Return [x, y] of the center of cell containing provided text 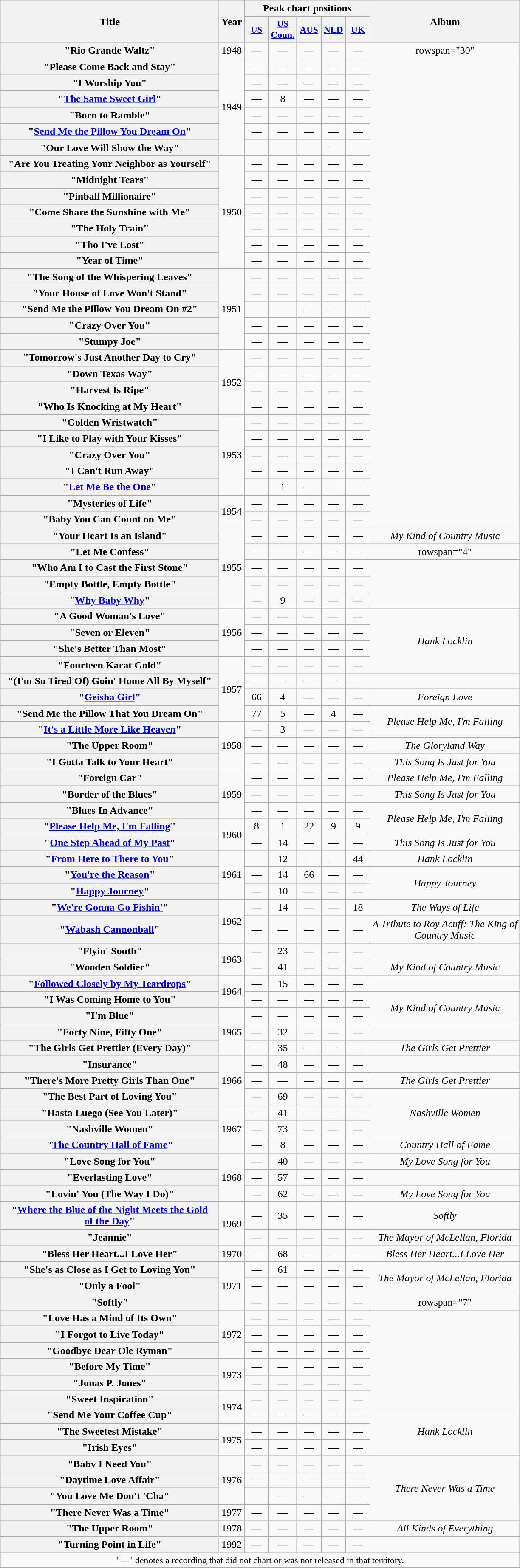
1992 [232, 1545]
61 [283, 1270]
"Geisha Girl" [110, 697]
"Softly" [110, 1302]
"I Was Coming Home to You" [110, 1000]
"Send Me the Pillow You Dream On #2" [110, 309]
Foreign Love [445, 697]
1972 [232, 1334]
Bless Her Heart...I Love Her [445, 1253]
"Our Love Will Show the Way" [110, 147]
"Pinball Millionaire" [110, 196]
1973 [232, 1375]
1950 [232, 212]
"It's a Little More Like Heaven" [110, 730]
"There Never Was a Time" [110, 1512]
"Year of Time" [110, 261]
1960 [232, 835]
"She's as Close as I Get to Loving You" [110, 1270]
"Foreign Car" [110, 778]
48 [283, 1064]
"Forty Nine, Fifty One" [110, 1032]
62 [283, 1193]
44 [358, 859]
"Empty Bottle, Empty Bottle" [110, 584]
"Mysteries of Life" [110, 503]
"Fourteen Karat Gold" [110, 665]
"Down Texas Way" [110, 374]
1952 [232, 382]
"Please Come Back and Stay" [110, 67]
"She's Better Than Most" [110, 649]
"Your Heart Is an Island" [110, 536]
1951 [232, 309]
"From Here to There to You" [110, 859]
"We're Gonna Go Fishin'" [110, 907]
Peak chart positions [307, 8]
22 [309, 826]
"Are You Treating Your Neighbor as Yourself" [110, 164]
Album [445, 21]
"Why Baby Why" [110, 600]
NLD [333, 30]
1974 [232, 1407]
1977 [232, 1512]
Nashville Women [445, 1113]
"Only a Fool" [110, 1286]
"I Forgot to Live Today" [110, 1334]
40 [283, 1161]
"Happy Journey" [110, 891]
1962 [232, 921]
18 [358, 907]
"Goodbye Dear Ole Ryman" [110, 1351]
"I Like to Play with Your Kisses" [110, 438]
Happy Journey [445, 883]
1976 [232, 1480]
1964 [232, 991]
"I Can't Run Away" [110, 471]
1965 [232, 1032]
"The Holy Train" [110, 228]
rowspan="30" [445, 51]
23 [283, 951]
"Golden Wristwatch" [110, 422]
rowspan="4" [445, 552]
"Stumpy Joe" [110, 341]
1954 [232, 511]
"Midnight Tears" [110, 180]
USCoun. [283, 30]
"Born to Ramble" [110, 115]
"The Song of the Whispering Leaves" [110, 277]
1953 [232, 454]
"Turning Point in Life" [110, 1545]
"Send Me the Pillow That You Dream On" [110, 713]
10 [283, 891]
"There's More Pretty Girls Than One" [110, 1080]
15 [283, 983]
1967 [232, 1129]
"Come Share the Sunshine with Me" [110, 212]
The Ways of Life [445, 907]
32 [283, 1032]
"Tomorrow's Just Another Day to Cry" [110, 358]
"Tho I've Lost" [110, 245]
"Daytime Love Affair" [110, 1480]
"Nashville Women" [110, 1129]
"Irish Eyes" [110, 1447]
1959 [232, 794]
1963 [232, 959]
12 [283, 859]
"Hasta Luego (See You Later)" [110, 1113]
1957 [232, 689]
"Flyin' South" [110, 951]
"Let Me Confess" [110, 552]
57 [283, 1177]
1968 [232, 1177]
Year [232, 21]
"Who Am I to Cast the First Stone" [110, 568]
"The Sweetest Mistake" [110, 1431]
"Jeannie" [110, 1237]
73 [283, 1129]
"Seven or Eleven" [110, 632]
"Sweet Inspiration" [110, 1399]
1969 [232, 1223]
"Border of the Blues" [110, 794]
1975 [232, 1439]
5 [283, 713]
68 [283, 1253]
"I'm Blue" [110, 1016]
1958 [232, 746]
"You're the Reason" [110, 875]
1948 [232, 51]
There Never Was a Time [445, 1488]
1970 [232, 1253]
1978 [232, 1529]
rowspan="7" [445, 1302]
"Bless Her Heart...I Love Her" [110, 1253]
"—" denotes a recording that did not chart or was not released in that territory. [260, 1560]
The Gloryland Way [445, 746]
"Followed Closely by My Teardrops" [110, 983]
3 [283, 730]
"Send Me Your Coffee Cup" [110, 1415]
"Baby You Can Count on Me" [110, 519]
1961 [232, 875]
"Let Me Be the One" [110, 487]
"I Worship You" [110, 83]
77 [257, 713]
"Jonas P. Jones" [110, 1383]
"Who Is Knocking at My Heart" [110, 406]
"(I'm So Tired Of) Goin' Home All By Myself" [110, 681]
Softly [445, 1215]
"Lovin' You (The Way I Do)" [110, 1193]
69 [283, 1097]
"Everlasting Love" [110, 1177]
"Please Help Me, I'm Falling" [110, 826]
"One Step Ahead of My Past" [110, 843]
"Before My Time" [110, 1367]
"Send Me the Pillow You Dream On" [110, 131]
"I Gotta Talk to Your Heart" [110, 762]
1949 [232, 107]
"Where the Blue of the Night Meets the Goldof the Day" [110, 1215]
1971 [232, 1286]
"Rio Grande Waltz" [110, 51]
"Wooden Soldier" [110, 967]
"Insurance" [110, 1064]
UK [358, 30]
1955 [232, 568]
1966 [232, 1080]
"Love Song for You" [110, 1161]
"The Same Sweet Girl" [110, 99]
All Kinds of Everything [445, 1529]
US [257, 30]
"The Best Part of Loving You" [110, 1097]
1956 [232, 632]
Country Hall of Fame [445, 1145]
"Wabash Cannonball" [110, 929]
"Blues In Advance" [110, 810]
A Tribute to Roy Acuff: The King ofCountry Music [445, 929]
"Baby I Need You" [110, 1464]
"The Girls Get Prettier (Every Day)" [110, 1048]
AUS [309, 30]
"The Country Hall of Fame" [110, 1145]
Title [110, 21]
"A Good Woman's Love" [110, 616]
"Love Has a Mind of Its Own" [110, 1318]
"Your House of Love Won't Stand" [110, 293]
"Harvest Is Ripe" [110, 390]
"You Love Me Don't 'Cha" [110, 1496]
